Determine the [x, y] coordinate at the center of the cell enclosing the given text.  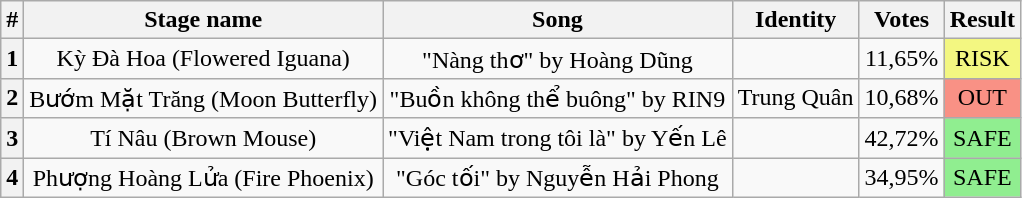
RISK [982, 59]
Phượng Hoàng Lửa (Fire Phoenix) [204, 178]
Tí Nâu (Brown Mouse) [204, 138]
34,95% [902, 178]
"Buồn không thể buông" by RIN9 [558, 98]
Stage name [204, 20]
1 [12, 59]
2 [12, 98]
"Nàng thơ" by Hoàng Dũng [558, 59]
"Việt Nam trong tôi là" by Yến Lê [558, 138]
"Góc tối" by Nguyễn Hải Phong [558, 178]
# [12, 20]
Identity [796, 20]
Kỳ Đà Hoa (Flowered Iguana) [204, 59]
Votes [902, 20]
42,72% [902, 138]
Bướm Mặt Trăng (Moon Butterfly) [204, 98]
Song [558, 20]
OUT [982, 98]
10,68% [902, 98]
Trung Quân [796, 98]
11,65% [902, 59]
Result [982, 20]
4 [12, 178]
3 [12, 138]
